Identify which cell holds the provided text, then report its (x, y) central coordinate. 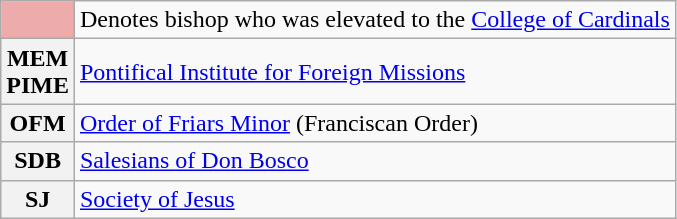
Salesians of Don Bosco (374, 161)
MEMPIME (38, 72)
Denotes bishop who was elevated to the College of Cardinals (374, 20)
SJ (38, 199)
Society of Jesus (374, 199)
Pontifical Institute for Foreign Missions (374, 72)
OFM (38, 123)
Order of Friars Minor (Franciscan Order) (374, 123)
SDB (38, 161)
